Output the [X, Y] coordinate of the center of the cell containing the given text.  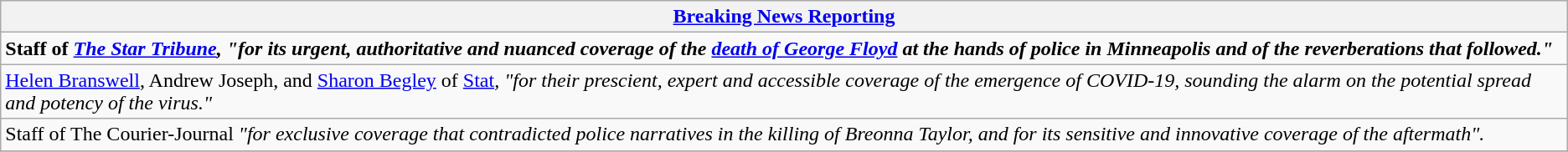
Breaking News Reporting [784, 17]
